Detect which cell encompasses the target text, then output its [x, y] center coordinate. 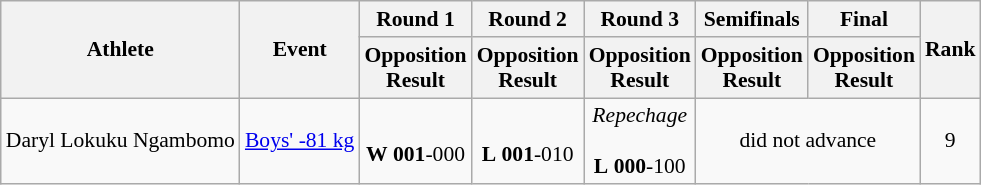
Boys' -81 kg [300, 142]
Daryl Lokuku Ngambomo [120, 142]
Round 3 [640, 19]
9 [950, 142]
W 001-000 [415, 142]
Repechage L 000-100 [640, 142]
Round 1 [415, 19]
Final [864, 19]
L 001-010 [528, 142]
Semifinals [752, 19]
Event [300, 50]
did not advance [808, 142]
Rank [950, 50]
Round 2 [528, 19]
Athlete [120, 50]
